Provide the (X, Y) coordinate of the cell's center where the given text is located.  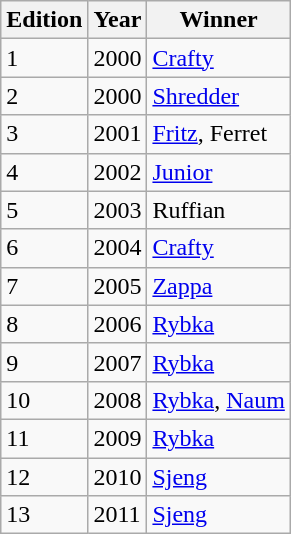
2011 (118, 515)
2006 (118, 324)
3 (44, 134)
6 (44, 248)
2009 (118, 438)
Junior (218, 172)
2004 (118, 248)
Shredder (218, 96)
2007 (118, 362)
13 (44, 515)
2008 (118, 400)
Year (118, 20)
11 (44, 438)
12 (44, 477)
1 (44, 58)
Rybka, Naum (218, 400)
2001 (118, 134)
2002 (118, 172)
Edition (44, 20)
7 (44, 286)
2 (44, 96)
Ruffian (218, 210)
Winner (218, 20)
5 (44, 210)
2003 (118, 210)
8 (44, 324)
2005 (118, 286)
Fritz, Ferret (218, 134)
2010 (118, 477)
10 (44, 400)
4 (44, 172)
Zappa (218, 286)
9 (44, 362)
